Identify which cell holds the provided text, then report its (X, Y) central coordinate. 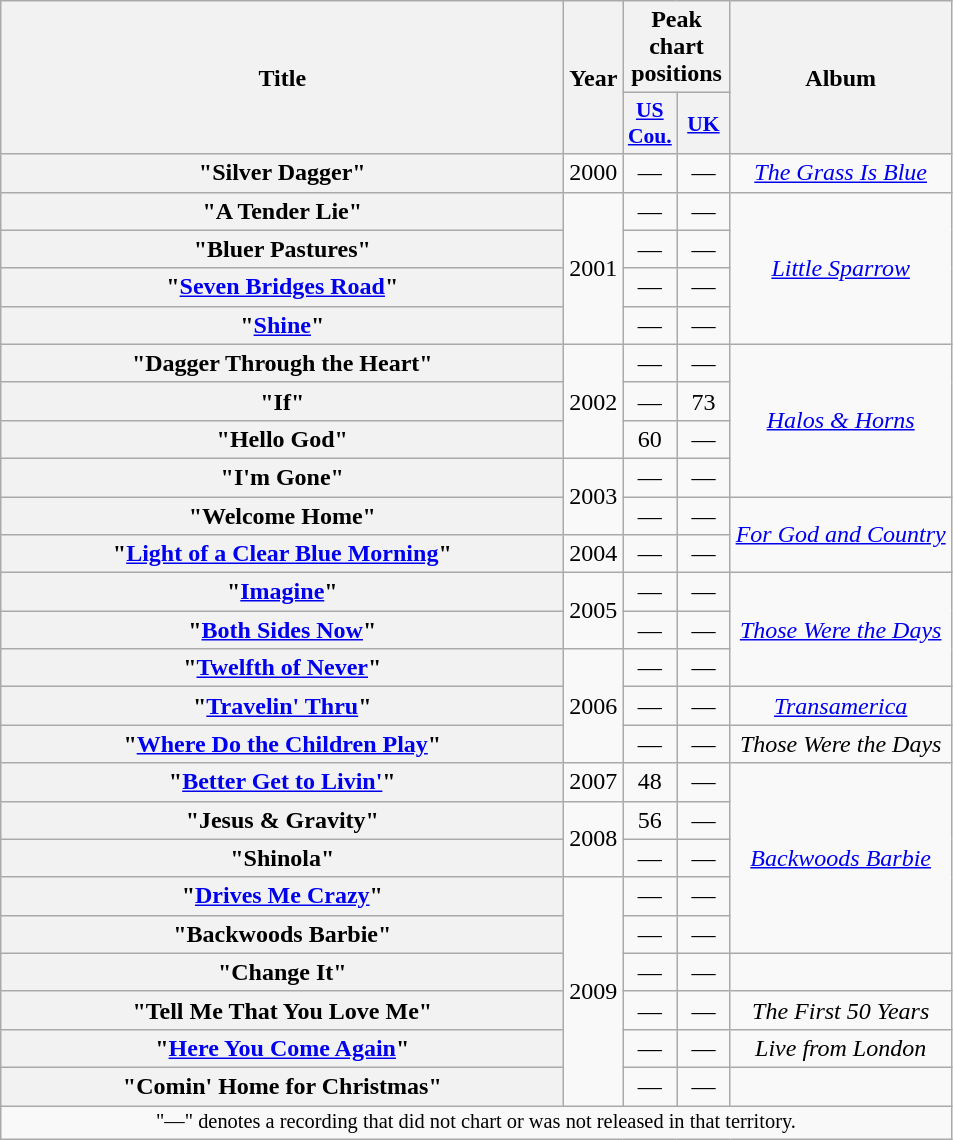
"Shine" (282, 325)
Title (282, 78)
"Bluer Pastures" (282, 249)
2007 (594, 782)
48 (650, 782)
2009 (594, 991)
Peak chart positions (676, 47)
"Travelin' Thru" (282, 706)
"Twelfth of Never" (282, 668)
"Both Sides Now" (282, 630)
"Shinola" (282, 858)
"Light of a Clear Blue Morning" (282, 554)
2008 (594, 839)
2006 (594, 706)
Album (840, 78)
"Seven Bridges Road" (282, 287)
73 (704, 401)
Halos & Horns (840, 420)
"Welcome Home" (282, 515)
"Comin' Home for Christmas" (282, 1086)
For God and Country (840, 534)
"I'm Gone" (282, 477)
"Silver Dagger" (282, 173)
56 (650, 820)
"Change It" (282, 972)
Year (594, 78)
The First 50 Years (840, 1010)
"A Tender Lie" (282, 211)
UK (704, 124)
"If" (282, 401)
2003 (594, 496)
Live from London (840, 1048)
2002 (594, 401)
"Jesus & Gravity" (282, 820)
"Drives Me Crazy" (282, 896)
Transamerica (840, 706)
"Here You Come Again" (282, 1048)
"Imagine" (282, 592)
"Better Get to Livin'" (282, 782)
"Backwoods Barbie" (282, 934)
"—" denotes a recording that did not chart or was not released in that territory. (476, 1123)
"Dagger Through the Heart" (282, 363)
US Cou. (650, 124)
60 (650, 439)
"Hello God" (282, 439)
"Tell Me That You Love Me" (282, 1010)
2005 (594, 611)
Little Sparrow (840, 268)
2004 (594, 554)
The Grass Is Blue (840, 173)
2001 (594, 268)
Backwoods Barbie (840, 858)
"Where Do the Children Play" (282, 744)
2000 (594, 173)
